Locate the cell with the specified text and output its (x, y) center coordinate. 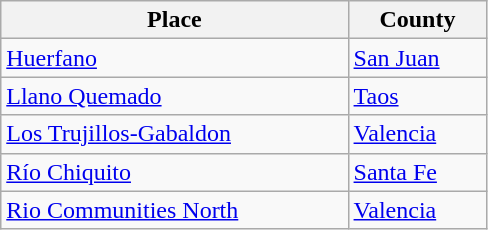
Huerfano (174, 58)
Santa Fe (418, 172)
San Juan (418, 58)
County (418, 20)
Place (174, 20)
Taos (418, 96)
Rio Communities North (174, 210)
Los Trujillos-Gabaldon (174, 134)
Llano Quemado (174, 96)
Río Chiquito (174, 172)
